Return the [x, y] coordinate for the center point of the cell that contains the specified text.  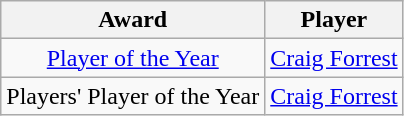
Players' Player of the Year [133, 96]
Player [334, 20]
Player of the Year [133, 58]
Award [133, 20]
